From the cell containing the given text, extract its center point as (x, y) coordinate. 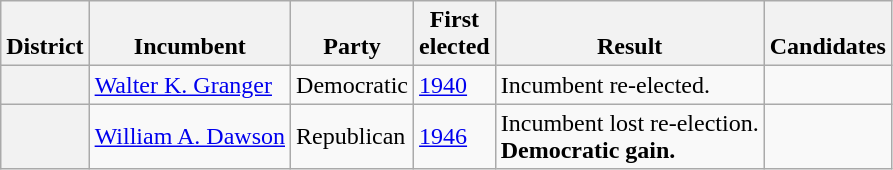
Incumbent (190, 34)
William A. Dawson (190, 136)
Republican (352, 136)
Incumbent lost re-election.Democratic gain. (630, 136)
Party (352, 34)
Walter K. Granger (190, 85)
Incumbent re-elected. (630, 85)
1946 (455, 136)
Firstelected (455, 34)
Democratic (352, 85)
Result (630, 34)
1940 (455, 85)
District (45, 34)
Candidates (828, 34)
